Output the [x, y] coordinate of the center of the cell containing the given text.  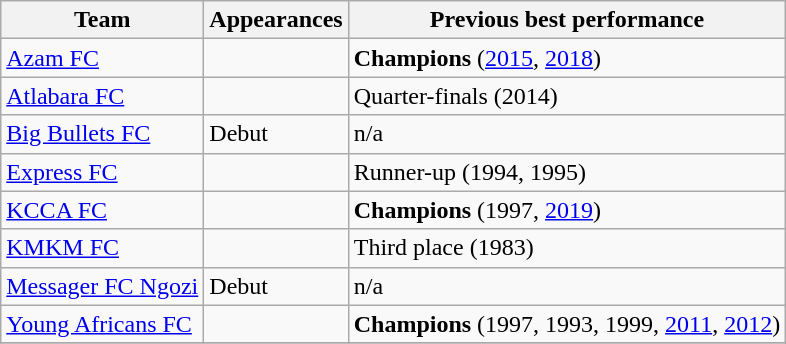
Champions (1997, 2019) [567, 210]
Express FC [102, 172]
Runner-up (1994, 1995) [567, 172]
Atlabara FC [102, 96]
Messager FC Ngozi [102, 286]
Quarter-finals (2014) [567, 96]
Young Africans FC [102, 324]
Champions (1997, 1993, 1999, 2011, 2012) [567, 324]
KMKM FC [102, 248]
Azam FC [102, 58]
Third place (1983) [567, 248]
Team [102, 20]
KCCA FC [102, 210]
Big Bullets FC [102, 134]
Champions (2015, 2018) [567, 58]
Appearances [276, 20]
Previous best performance [567, 20]
